Capture the cell that displays the provided text and extract its [x, y] central coordinate. 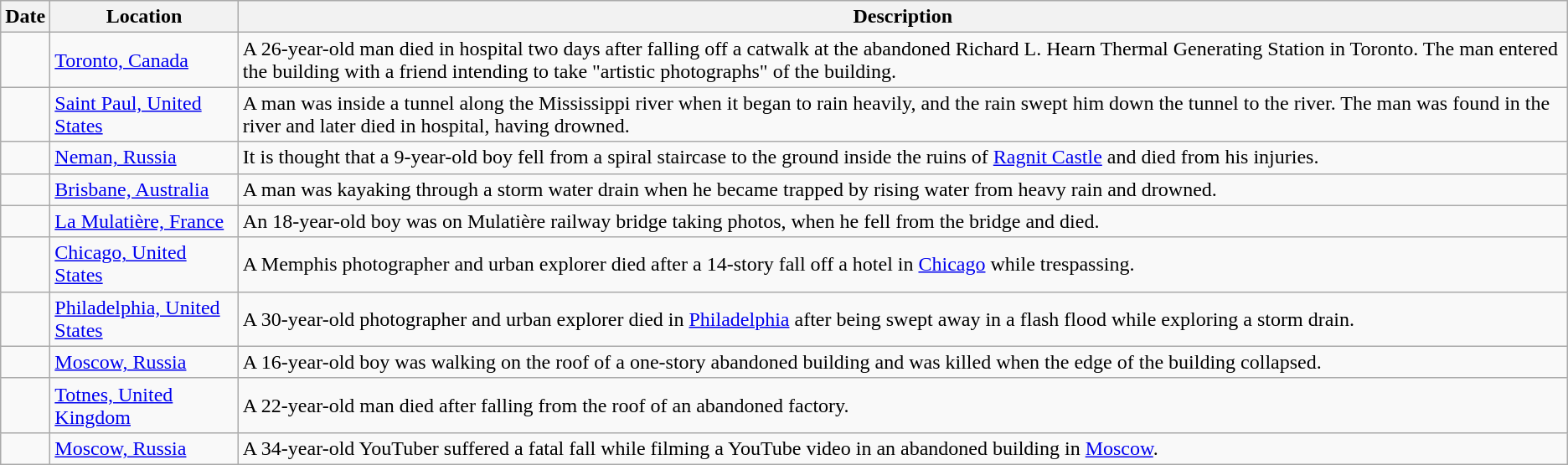
A 30-year-old photographer and urban explorer died in Philadelphia after being swept away in a flash flood while exploring a storm drain. [903, 318]
Saint Paul, United States [144, 114]
La Mulatière, France [144, 221]
A 34-year-old YouTuber suffered a fatal fall while filming a YouTube video in an abandoned building in Moscow. [903, 448]
Brisbane, Australia [144, 189]
A 22-year-old man died after falling from the roof of an abandoned factory. [903, 406]
Chicago, United States [144, 265]
Philadelphia, United States [144, 318]
Toronto, Canada [144, 60]
Neman, Russia [144, 158]
An 18-year-old boy was on Mulatière railway bridge taking photos, when he fell from the bridge and died. [903, 221]
A man was kayaking through a storm water drain when he became trapped by rising water from heavy rain and drowned. [903, 189]
Location [144, 17]
A Memphis photographer and urban explorer died after a 14-story fall off a hotel in Chicago while trespassing. [903, 265]
Description [903, 17]
Date [25, 17]
A 16-year-old boy was walking on the roof of a one-story abandoned building and was killed when the edge of the building collapsed. [903, 362]
It is thought that a 9-year-old boy fell from a spiral staircase to the ground inside the ruins of Ragnit Castle and died from his injuries. [903, 158]
Totnes, United Kingdom [144, 406]
